Return the (X, Y) coordinate for the center point of the cell that contains the specified text.  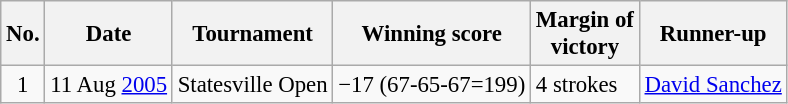
Date (108, 34)
No. (23, 34)
Tournament (252, 34)
11 Aug 2005 (108, 85)
1 (23, 85)
Runner-up (713, 34)
Winning score (432, 34)
Statesville Open (252, 85)
4 strokes (586, 85)
Margin ofvictory (586, 34)
David Sanchez (713, 85)
−17 (67-65-67=199) (432, 85)
